Determine the [x, y] coordinate at the center of the cell enclosing the given text.  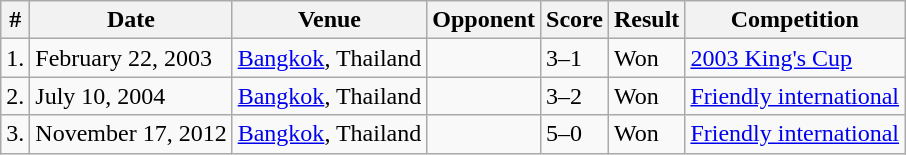
Competition [795, 20]
1. [16, 58]
Score [575, 20]
Date [131, 20]
5–0 [575, 134]
November 17, 2012 [131, 134]
February 22, 2003 [131, 58]
July 10, 2004 [131, 96]
Result [646, 20]
3. [16, 134]
2. [16, 96]
# [16, 20]
2003 King's Cup [795, 58]
Opponent [484, 20]
3–1 [575, 58]
Venue [330, 20]
3–2 [575, 96]
